Output the [x, y] coordinate of the center of the cell containing the given text.  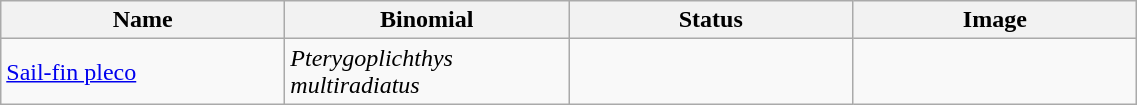
Pterygoplichthys multiradiatus [427, 72]
Sail-fin pleco [143, 72]
Image [995, 20]
Status [711, 20]
Binomial [427, 20]
Name [143, 20]
